Output the [X, Y] coordinate of the center of the cell containing the given text.  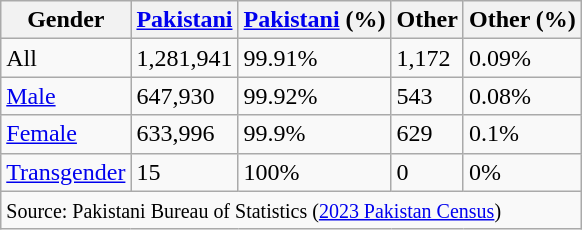
99.91% [314, 58]
99.92% [314, 96]
Source: Pakistani Bureau of Statistics (2023 Pakistan Census) [292, 210]
633,996 [184, 134]
0.1% [522, 134]
Female [66, 134]
1,172 [427, 58]
100% [314, 172]
0.09% [522, 58]
Pakistani [184, 20]
629 [427, 134]
0.08% [522, 96]
0% [522, 172]
Gender [66, 20]
543 [427, 96]
647,930 [184, 96]
Other (%) [522, 20]
15 [184, 172]
0 [427, 172]
Pakistani (%) [314, 20]
Other [427, 20]
99.9% [314, 134]
All [66, 58]
Transgender [66, 172]
1,281,941 [184, 58]
Male [66, 96]
